Search for the cell housing the specified text and yield its (X, Y) center coordinate. 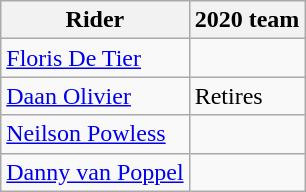
Danny van Poppel (95, 172)
Neilson Powless (95, 134)
Retires (247, 96)
Floris De Tier (95, 58)
Daan Olivier (95, 96)
2020 team (247, 20)
Rider (95, 20)
